Scan for the cell matching the given text and deliver its [x, y] coordinate at center. 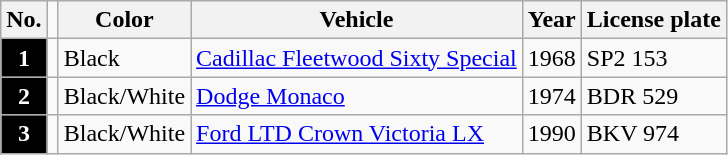
BKV 974 [654, 134]
1968 [552, 58]
1974 [552, 96]
1 [24, 58]
BDR 529 [654, 96]
Vehicle [357, 20]
Cadillac Fleetwood Sixty Special [357, 58]
No. [24, 20]
Color [124, 20]
Year [552, 20]
Black [124, 58]
Dodge Monaco [357, 96]
1990 [552, 134]
SP2 153 [654, 58]
3 [24, 134]
License plate [654, 20]
Ford LTD Crown Victoria LX [357, 134]
2 [24, 96]
